Search for the cell housing the specified text and yield its (x, y) center coordinate. 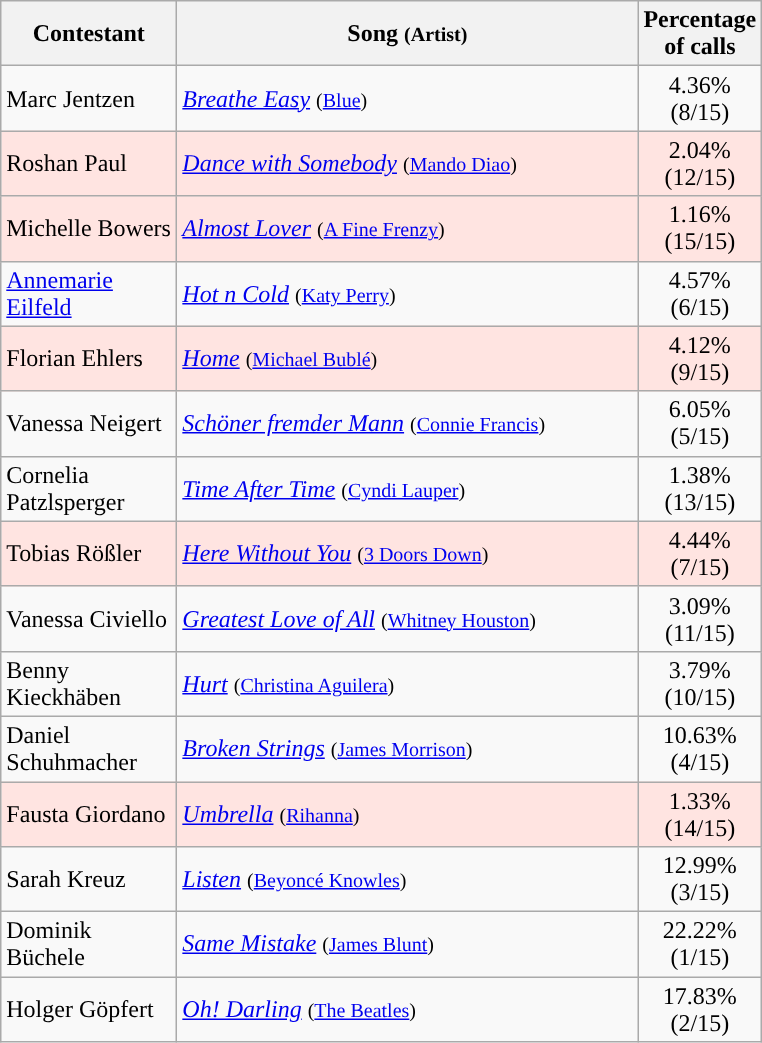
22.22% (1/15) (700, 944)
Time After Time (Cyndi Lauper) (408, 488)
10.63% (4/15) (700, 748)
12.99% (3/15) (700, 880)
Marc Jentzen (89, 98)
Cornelia Patzlsperger (89, 488)
17.83% (2/15) (700, 1010)
Listen (Beyoncé Knowles) (408, 880)
3.09% (11/15) (700, 618)
3.79% (10/15) (700, 684)
Fausta Giordano (89, 814)
2.04% (12/15) (700, 164)
Roshan Paul (89, 164)
1.16% (15/15) (700, 228)
Vanessa Civiello (89, 618)
4.57% (6/15) (700, 294)
Oh! Darling (The Beatles) (408, 1010)
Hurt (Christina Aguilera) (408, 684)
1.38% (13/15) (700, 488)
4.36% (8/15) (700, 98)
Same Mistake (James Blunt) (408, 944)
Hot n Cold (Katy Perry) (408, 294)
6.05% (5/15) (700, 424)
Daniel Schuhmacher (89, 748)
Dominik Büchele (89, 944)
Almost Lover (A Fine Frenzy) (408, 228)
Here Without You (3 Doors Down) (408, 554)
Dance with Somebody (Mando Diao) (408, 164)
Contestant (89, 34)
Home (Michael Bublé) (408, 358)
Schöner fremder Mann (Connie Francis) (408, 424)
Sarah Kreuz (89, 880)
Song (Artist) (408, 34)
Tobias Rößler (89, 554)
Annemarie Eilfeld (89, 294)
Florian Ehlers (89, 358)
Greatest Love of All (Whitney Houston) (408, 618)
4.44% (7/15) (700, 554)
4.12% (9/15) (700, 358)
Percentage of calls (700, 34)
Michelle Bowers (89, 228)
1.33% (14/15) (700, 814)
Benny Kieckhäben (89, 684)
Vanessa Neigert (89, 424)
Umbrella (Rihanna) (408, 814)
Broken Strings (James Morrison) (408, 748)
Breathe Easy (Blue) (408, 98)
Holger Göpfert (89, 1010)
